From the cell containing the given text, extract its center point as [X, Y] coordinate. 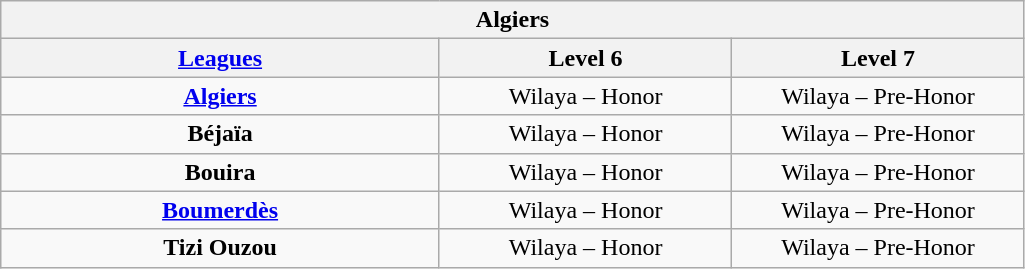
Boumerdès [220, 210]
Level 7 [878, 58]
Bouira [220, 172]
Béjaïa [220, 134]
Level 6 [585, 58]
Tizi Ouzou [220, 248]
Leagues [220, 58]
